For the text-containing cell, return its midpoint in (x, y) coordinate format. 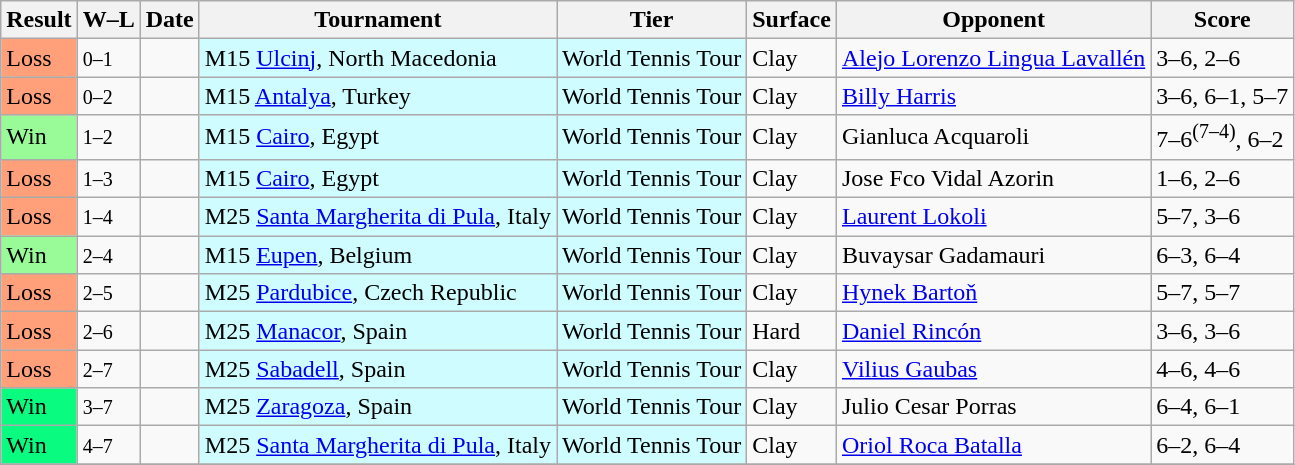
2–4 (108, 255)
Hynek Bartoň (993, 293)
Daniel Rincón (993, 331)
Hard (792, 331)
0–1 (108, 58)
4–6, 4–6 (1222, 369)
6–4, 6–1 (1222, 407)
3–6, 3–6 (1222, 331)
3–6, 2–6 (1222, 58)
Julio Cesar Porras (993, 407)
M25 Zaragoza, Spain (378, 407)
Billy Harris (993, 96)
M25 Pardubice, Czech Republic (378, 293)
7–6(7–4), 6–2 (1222, 138)
M15 Eupen, Belgium (378, 255)
Jose Fco Vidal Azorin (993, 178)
Vilius Gaubas (993, 369)
5–7, 3–6 (1222, 217)
2–6 (108, 331)
Result (39, 20)
1–6, 2–6 (1222, 178)
Opponent (993, 20)
Surface (792, 20)
3–7 (108, 407)
4–7 (108, 445)
2–5 (108, 293)
M15 Ulcinj, North Macedonia (378, 58)
W–L (108, 20)
Tier (652, 20)
Alejo Lorenzo Lingua Lavallén (993, 58)
M25 Sabadell, Spain (378, 369)
2–7 (108, 369)
6–2, 6–4 (1222, 445)
Laurent Lokoli (993, 217)
1–2 (108, 138)
M15 Antalya, Turkey (378, 96)
Buvaysar Gadamauri (993, 255)
Gianluca Acquaroli (993, 138)
M25 Manacor, Spain (378, 331)
Oriol Roca Batalla (993, 445)
Score (1222, 20)
3–6, 6–1, 5–7 (1222, 96)
Date (170, 20)
0–2 (108, 96)
5–7, 5–7 (1222, 293)
6–3, 6–4 (1222, 255)
1–3 (108, 178)
1–4 (108, 217)
Tournament (378, 20)
